Find where the given text appears and provide that cell's center as (X, Y) coordinate. 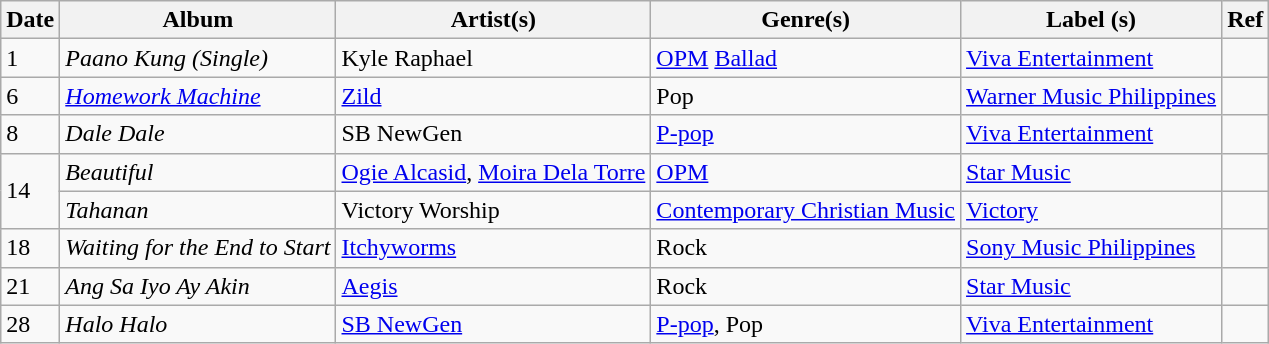
18 (30, 248)
1 (30, 58)
Album (198, 20)
Paano Kung (Single) (198, 58)
Itchyworms (494, 248)
Warner Music Philippines (1092, 96)
Date (30, 20)
Tahanan (198, 210)
Kyle Raphael (494, 58)
Victory Worship (494, 210)
6 (30, 96)
Homework Machine (198, 96)
14 (30, 191)
Halo Halo (198, 324)
Aegis (494, 286)
P-pop (806, 134)
Label (s) (1092, 20)
28 (30, 324)
Ref (1246, 20)
Pop (806, 96)
Contemporary Christian Music (806, 210)
Ogie Alcasid, Moira Dela Torre (494, 172)
21 (30, 286)
OPM Ballad (806, 58)
Dale Dale (198, 134)
OPM (806, 172)
P-pop, Pop (806, 324)
Waiting for the End to Start (198, 248)
8 (30, 134)
Ang Sa Iyo Ay Akin (198, 286)
Zild (494, 96)
Sony Music Philippines (1092, 248)
Victory (1092, 210)
Beautiful (198, 172)
Artist(s) (494, 20)
Genre(s) (806, 20)
